Output the (X, Y) coordinate of the center of the cell containing the given text.  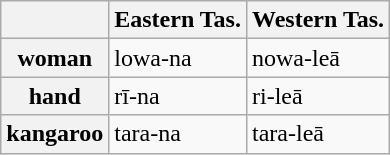
nowa-leā (318, 58)
ri-leā (318, 96)
woman (55, 58)
tara-leā (318, 134)
tara-na (178, 134)
lowa-na (178, 58)
hand (55, 96)
Eastern Tas. (178, 20)
kangaroo (55, 134)
Western Tas. (318, 20)
rī-na (178, 96)
